Output the [X, Y] coordinate of the center of the cell containing the given text.  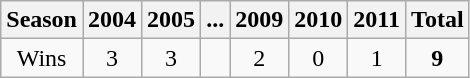
2004 [112, 20]
Season [42, 20]
1 [377, 58]
Wins [42, 58]
0 [318, 58]
2011 [377, 20]
2 [260, 58]
9 [438, 58]
2009 [260, 20]
2010 [318, 20]
2005 [172, 20]
Total [438, 20]
... [216, 20]
